Pinpoint the cell where the given text exists, returning its (X, Y) midpoint coordinate. 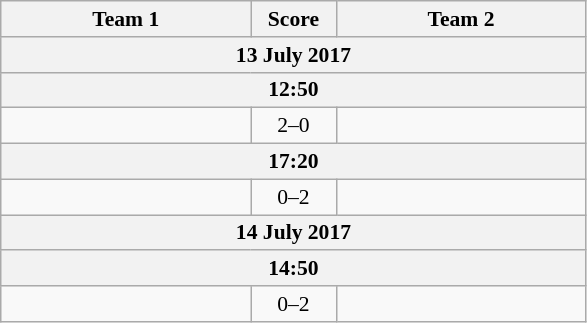
14:50 (294, 269)
12:50 (294, 90)
13 July 2017 (294, 55)
2–0 (294, 126)
Team 1 (126, 19)
14 July 2017 (294, 233)
Score (294, 19)
Team 2 (461, 19)
17:20 (294, 162)
